Search for the cell housing the specified text and yield its [x, y] center coordinate. 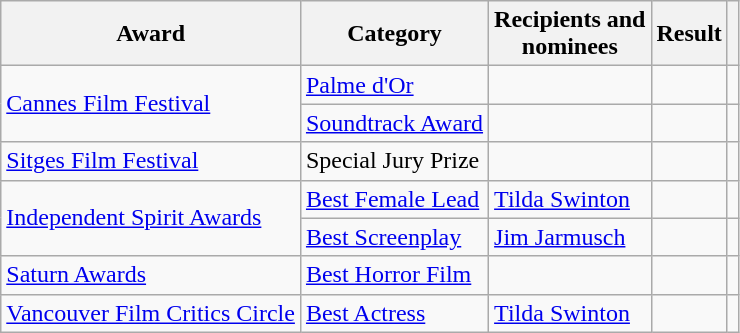
Sitges Film Festival [151, 161]
Vancouver Film Critics Circle [151, 313]
Recipients andnominees [570, 34]
Cannes Film Festival [151, 104]
Best Screenplay [394, 237]
Category [394, 34]
Award [151, 34]
Best Female Lead [394, 199]
Soundtrack Award [394, 123]
Special Jury Prize [394, 161]
Palme d'Or [394, 85]
Result [689, 34]
Saturn Awards [151, 275]
Best Horror Film [394, 275]
Jim Jarmusch [570, 237]
Independent Spirit Awards [151, 218]
Best Actress [394, 313]
